Search for the cell housing the specified text and yield its [X, Y] center coordinate. 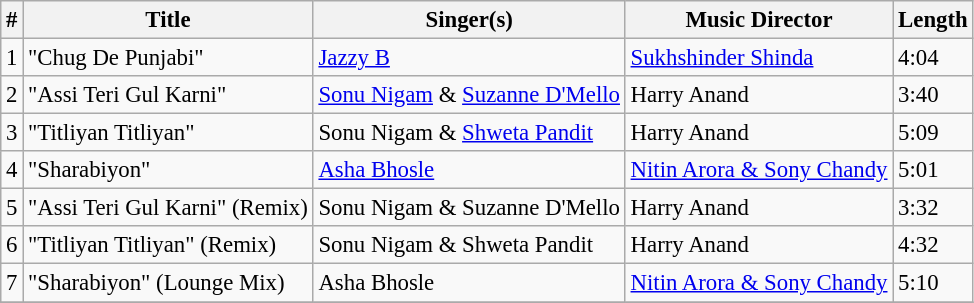
"Assi Teri Gul Karni" [168, 95]
4 [12, 170]
4:04 [933, 58]
5:10 [933, 283]
5:09 [933, 133]
# [12, 20]
"Sharabiyon" [168, 170]
"Titliyan Titliyan" [168, 133]
"Titliyan Titliyan" (Remix) [168, 245]
"Sharabiyon" (Lounge Mix) [168, 283]
"Chug De Punjabi" [168, 58]
Jazzy B [469, 58]
6 [12, 245]
Music Director [759, 20]
5:01 [933, 170]
Title [168, 20]
3:40 [933, 95]
4:32 [933, 245]
7 [12, 283]
1 [12, 58]
Length [933, 20]
2 [12, 95]
3:32 [933, 208]
"Assi Teri Gul Karni" (Remix) [168, 208]
3 [12, 133]
Singer(s) [469, 20]
5 [12, 208]
Sukhshinder Shinda [759, 58]
